Determine the [X, Y] coordinate at the center of the cell enclosing the given text.  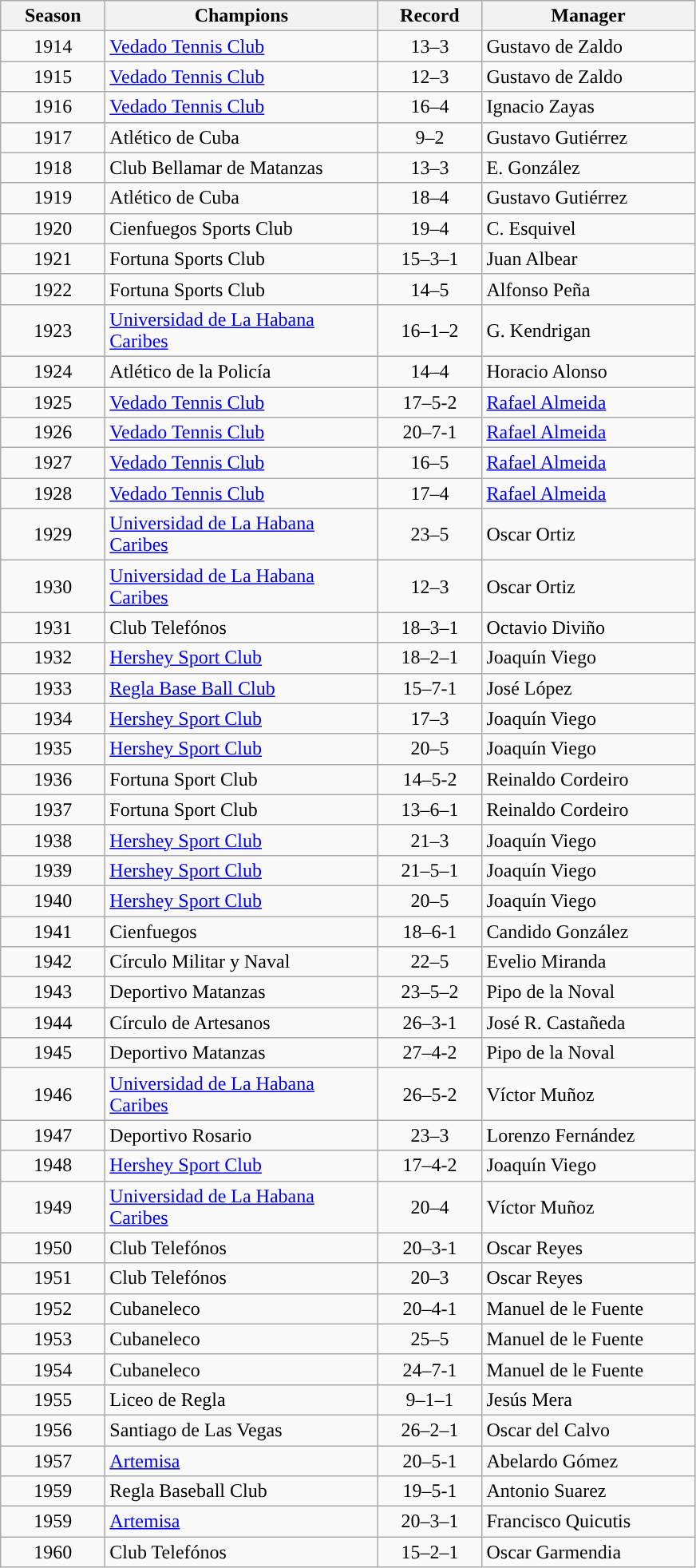
1923 [53, 331]
17–5-2 [429, 402]
20–4-1 [429, 1309]
18–2–1 [429, 658]
18–4 [429, 198]
16–5 [429, 463]
20–4 [429, 1207]
9–1–1 [429, 1400]
14–4 [429, 371]
1950 [53, 1248]
26–5-2 [429, 1094]
Ignacio Zayas [588, 107]
1929 [53, 535]
1926 [53, 433]
20–3 [429, 1278]
Alfonso Peña [588, 289]
1938 [53, 840]
Club Bellamar de Matanzas [241, 168]
1919 [53, 198]
23–5 [429, 535]
1932 [53, 658]
1934 [53, 719]
21–3 [429, 840]
Octavio Diviño [588, 628]
15–7-1 [429, 688]
1940 [53, 901]
15–3–1 [429, 259]
1916 [53, 107]
27–4-2 [429, 1053]
16–1–2 [429, 331]
1928 [53, 493]
18–6-1 [429, 932]
1939 [53, 870]
1945 [53, 1053]
19–5-1 [429, 1491]
1930 [53, 586]
15–2–1 [429, 1552]
16–4 [429, 107]
1921 [53, 259]
17–4 [429, 493]
14–5 [429, 289]
Atlético de la Policía [241, 371]
1927 [53, 463]
1936 [53, 779]
20–7-1 [429, 433]
Francisco Quicutis [588, 1522]
23–5–2 [429, 992]
1956 [53, 1430]
Candido González [588, 932]
20–3-1 [429, 1248]
1949 [53, 1207]
Juan Albear [588, 259]
1941 [53, 932]
Oscar Garmendia [588, 1552]
1922 [53, 289]
Lorenzo Fernández [588, 1135]
Regla Baseball Club [241, 1491]
23–3 [429, 1135]
20–3–1 [429, 1522]
1943 [53, 992]
1946 [53, 1094]
Cienfuegos [241, 932]
José López [588, 688]
1951 [53, 1278]
Horacio Alonso [588, 371]
Evelio Miranda [588, 962]
G. Kendrigan [588, 331]
19–4 [429, 228]
1953 [53, 1339]
1942 [53, 962]
1957 [53, 1460]
1947 [53, 1135]
C. Esquivel [588, 228]
Liceo de Regla [241, 1400]
1918 [53, 168]
José R. Castañeda [588, 1023]
20–5-1 [429, 1460]
Deportivo Rosario [241, 1135]
21–5–1 [429, 870]
1952 [53, 1309]
Champions [241, 16]
17–3 [429, 719]
1931 [53, 628]
24–7-1 [429, 1369]
1954 [53, 1369]
26–3-1 [429, 1023]
25–5 [429, 1339]
1948 [53, 1166]
1920 [53, 228]
1937 [53, 810]
Manager [588, 16]
Abelardo Gómez [588, 1460]
Círculo de Artesanos [241, 1023]
1933 [53, 688]
1914 [53, 46]
Jesús Mera [588, 1400]
17–4-2 [429, 1166]
Regla Base Ball Club [241, 688]
1944 [53, 1023]
Cienfuegos Sports Club [241, 228]
1935 [53, 749]
9–2 [429, 137]
26–2–1 [429, 1430]
Antonio Suarez [588, 1491]
1955 [53, 1400]
18–3–1 [429, 628]
1924 [53, 371]
22–5 [429, 962]
14–5-2 [429, 779]
Season [53, 16]
Record [429, 16]
Círculo Militar y Naval [241, 962]
E. González [588, 168]
1915 [53, 77]
1917 [53, 137]
1925 [53, 402]
Santiago de Las Vegas [241, 1430]
Oscar del Calvo [588, 1430]
13–6–1 [429, 810]
1960 [53, 1552]
